Output the [X, Y] coordinate of the center of the cell containing the given text.  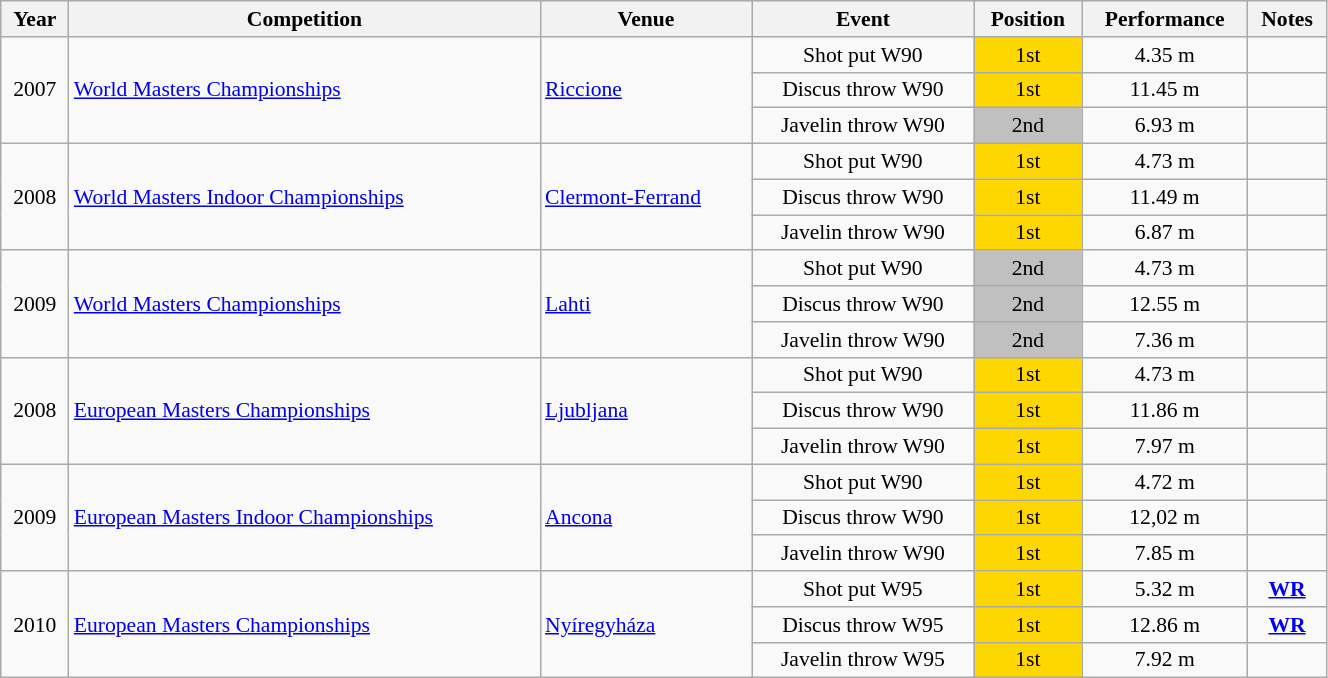
Clermont-Ferrand [646, 198]
Year [35, 19]
2010 [35, 624]
World Masters Indoor Championships [304, 198]
Riccione [646, 90]
Competition [304, 19]
12.86 m [1165, 625]
12.55 m [1165, 304]
Ljubljana [646, 410]
11.49 m [1165, 197]
7.85 m [1165, 554]
Nyíregyháza [646, 624]
Ancona [646, 518]
11.45 m [1165, 90]
11.86 m [1165, 411]
6.87 m [1165, 233]
5.32 m [1165, 589]
7.92 m [1165, 660]
European Masters Indoor Championships [304, 518]
4.72 m [1165, 482]
7.36 m [1165, 340]
Venue [646, 19]
2007 [35, 90]
4.35 m [1165, 55]
7.97 m [1165, 447]
Position [1028, 19]
Notes [1288, 19]
Performance [1165, 19]
12,02 m [1165, 518]
Javelin throw W95 [863, 660]
6.93 m [1165, 126]
Shot put W95 [863, 589]
Lahti [646, 304]
Discus throw W95 [863, 625]
Event [863, 19]
